Return the (x, y) coordinate for the center point of the cell that contains the specified text.  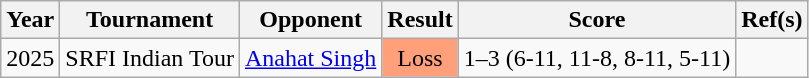
Loss (420, 58)
Year (30, 20)
2025 (30, 58)
Score (596, 20)
Opponent (310, 20)
1–3 (6-11, 11-8, 8-11, 5-11) (596, 58)
Anahat Singh (310, 58)
Ref(s) (772, 20)
SRFI Indian Tour (150, 58)
Result (420, 20)
Tournament (150, 20)
